Output the (X, Y) coordinate of the center of the cell containing the given text.  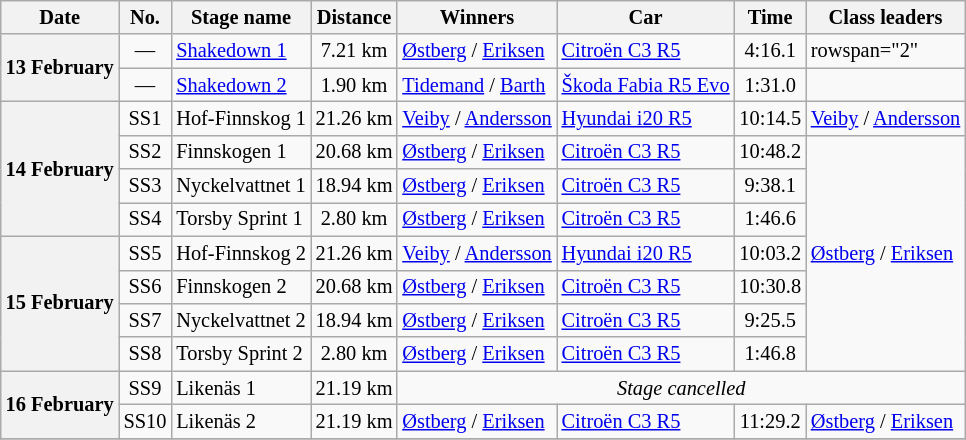
1:31.0 (770, 85)
14 February (60, 168)
Finnskogen 1 (240, 152)
Shakedown 2 (240, 85)
Tidemand / Barth (476, 85)
Nyckelvattnet 2 (240, 320)
SS6 (146, 287)
SS10 (146, 421)
Torsby Sprint 1 (240, 219)
9:38.1 (770, 186)
Stage cancelled (681, 388)
SS8 (146, 354)
13 February (60, 68)
Nyckelvattnet 1 (240, 186)
No. (146, 17)
Time (770, 17)
Date (60, 17)
Škoda Fabia R5 Evo (646, 85)
10:14.5 (770, 118)
SS7 (146, 320)
Finnskogen 2 (240, 287)
Shakedown 1 (240, 51)
Stage name (240, 17)
Likenäs 2 (240, 421)
Likenäs 1 (240, 388)
SS9 (146, 388)
Car (646, 17)
9:25.5 (770, 320)
SS4 (146, 219)
Torsby Sprint 2 (240, 354)
Hof-Finnskog 1 (240, 118)
Hof-Finnskog 2 (240, 253)
1:46.8 (770, 354)
Winners (476, 17)
SS3 (146, 186)
15 February (60, 304)
1:46.6 (770, 219)
10:03.2 (770, 253)
10:48.2 (770, 152)
16 February (60, 404)
rowspan="2" (886, 51)
Distance (354, 17)
4:16.1 (770, 51)
10:30.8 (770, 287)
1.90 km (354, 85)
7.21 km (354, 51)
SS1 (146, 118)
SS5 (146, 253)
Class leaders (886, 17)
SS2 (146, 152)
11:29.2 (770, 421)
